Find where the given text appears and provide that cell's center as [x, y] coordinate. 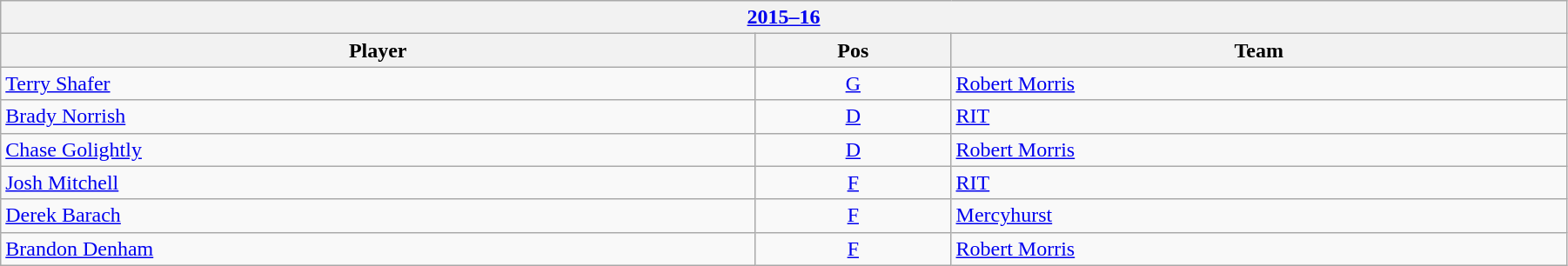
2015–16 [784, 17]
Derek Barach [378, 216]
Josh Mitchell [378, 183]
Team [1258, 50]
Brandon Denham [378, 249]
Terry Shafer [378, 83]
Chase Golightly [378, 150]
G [853, 83]
Mercyhurst [1258, 216]
Pos [853, 50]
Player [378, 50]
Brady Norrish [378, 116]
